Scan for the cell matching the given text and deliver its (x, y) coordinate at center. 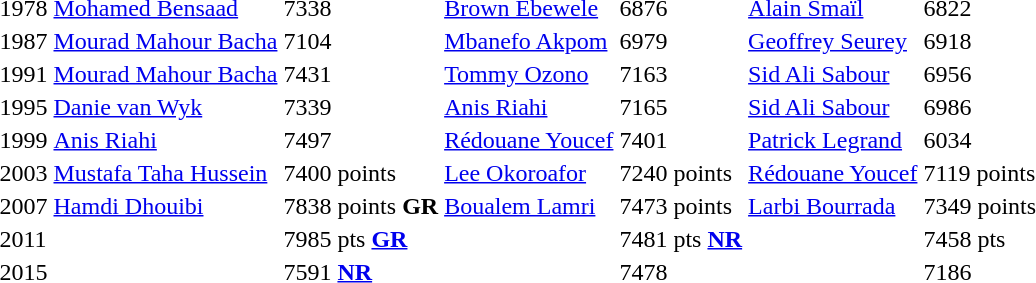
7431 (361, 74)
Tommy Ozono (529, 74)
7497 (361, 140)
Mbanefo Akpom (529, 41)
7163 (681, 74)
Geoffrey Seurey (833, 41)
7165 (681, 107)
Larbi Bourrada (833, 206)
7400 points (361, 173)
Patrick Legrand (833, 140)
7401 (681, 140)
6979 (681, 41)
Mustafa Taha Hussein (166, 173)
7838 points GR (361, 206)
Hamdi Dhouibi (166, 206)
7473 points (681, 206)
7240 points (681, 173)
Boualem Lamri (529, 206)
7985 pts GR (361, 239)
Lee Okoroafor (529, 173)
7339 (361, 107)
7481 pts NR (681, 239)
Danie van Wyk (166, 107)
7104 (361, 41)
